Capture the cell that displays the provided text and extract its [x, y] central coordinate. 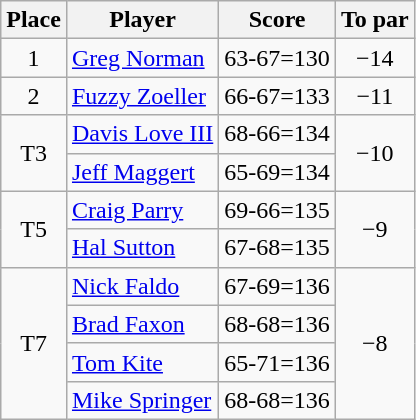
Davis Love III [142, 134]
67-69=136 [278, 286]
−14 [374, 58]
66-67=133 [278, 96]
T3 [34, 153]
−10 [374, 153]
Tom Kite [142, 362]
Nick Faldo [142, 286]
−8 [374, 343]
Greg Norman [142, 58]
To par [374, 20]
67-68=135 [278, 248]
63-67=130 [278, 58]
Fuzzy Zoeller [142, 96]
−9 [374, 229]
Jeff Maggert [142, 172]
69-66=135 [278, 210]
Place [34, 20]
Craig Parry [142, 210]
Brad Faxon [142, 324]
65-71=136 [278, 362]
Player [142, 20]
Mike Springer [142, 400]
−11 [374, 96]
T5 [34, 229]
68-66=134 [278, 134]
Hal Sutton [142, 248]
Score [278, 20]
2 [34, 96]
1 [34, 58]
T7 [34, 343]
65-69=134 [278, 172]
